Return the (X, Y) coordinate for the center point of the cell that contains the specified text.  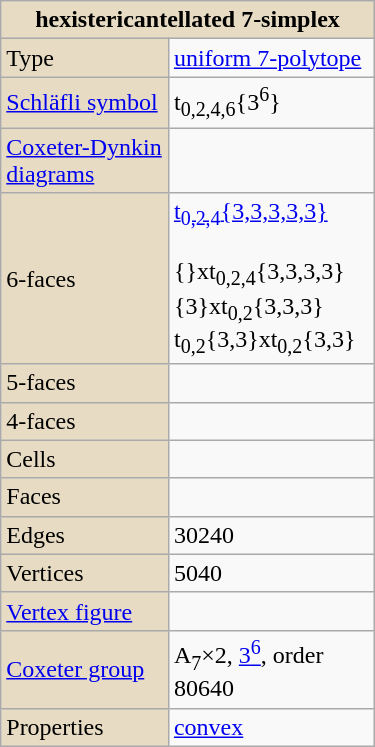
Schläfli symbol (85, 102)
Type (85, 58)
Vertices (85, 573)
Vertex figure (85, 611)
Coxeter-Dynkin diagrams (85, 160)
Cells (85, 459)
30240 (271, 535)
t0,2,4,6{36} (271, 102)
Coxeter group (85, 669)
uniform 7-polytope (271, 58)
A7×2, 36, order 80640 (271, 669)
convex (271, 727)
Edges (85, 535)
Properties (85, 727)
5040 (271, 573)
4-faces (85, 421)
t0,2,4{3,3,3,3,3}{}xt0,2,4{3,3,3,3} {3}xt0,2{3,3,3} t0,2{3,3}xt0,2{3,3} (271, 278)
6-faces (85, 278)
Faces (85, 497)
5-faces (85, 383)
hexistericantellated 7-simplex (188, 20)
